Return (x, y) of the center of cell containing provided text 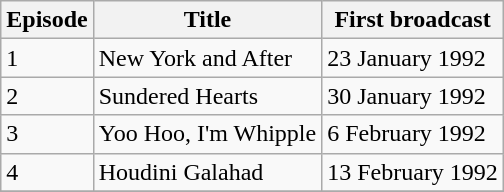
Title (208, 20)
First broadcast (413, 20)
Sundered Hearts (208, 96)
Houdini Galahad (208, 172)
New York and After (208, 58)
1 (47, 58)
Yoo Hoo, I'm Whipple (208, 134)
23 January 1992 (413, 58)
4 (47, 172)
3 (47, 134)
30 January 1992 (413, 96)
13 February 1992 (413, 172)
Episode (47, 20)
2 (47, 96)
6 February 1992 (413, 134)
